Locate the cell with the specified text and output its [X, Y] center coordinate. 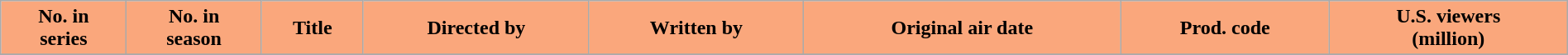
Directed by [476, 28]
No. inseason [194, 28]
Title [313, 28]
Original air date [962, 28]
No. inseries [64, 28]
Written by [696, 28]
U.S. viewers(million) [1448, 28]
Prod. code [1225, 28]
